Pinpoint the cell where the given text exists, returning its [x, y] midpoint coordinate. 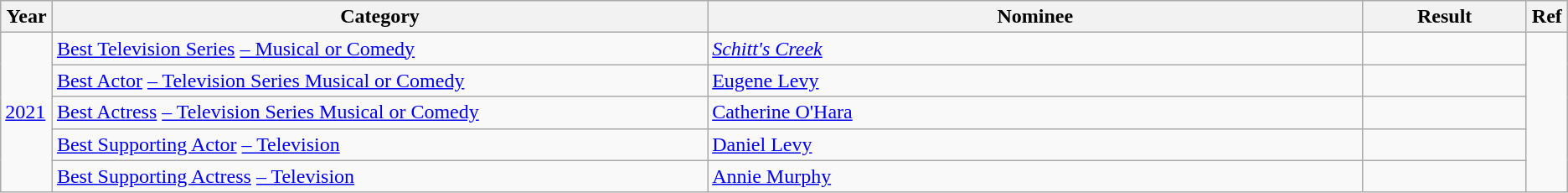
Ref [1546, 17]
Catherine O'Hara [1035, 112]
Best Actor – Television Series Musical or Comedy [379, 81]
Eugene Levy [1035, 81]
Result [1445, 17]
Annie Murphy [1035, 176]
Schitt's Creek [1035, 49]
Category [379, 17]
Best Actress – Television Series Musical or Comedy [379, 112]
Best Supporting Actress – Television [379, 176]
2021 [27, 112]
Best Supporting Actor – Television [379, 144]
Nominee [1035, 17]
Best Television Series – Musical or Comedy [379, 49]
Year [27, 17]
Daniel Levy [1035, 144]
